For the text-containing cell, return its midpoint in [X, Y] coordinate format. 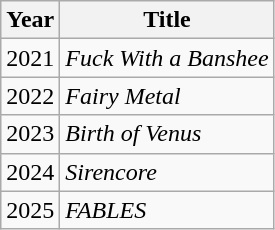
2021 [30, 58]
Year [30, 20]
2025 [30, 210]
2024 [30, 172]
Fairy Metal [167, 96]
Title [167, 20]
FABLES [167, 210]
2023 [30, 134]
Birth of Venus [167, 134]
2022 [30, 96]
Sirencore [167, 172]
Fuck With a Banshee [167, 58]
